From the cell containing the given text, extract its center point as (X, Y) coordinate. 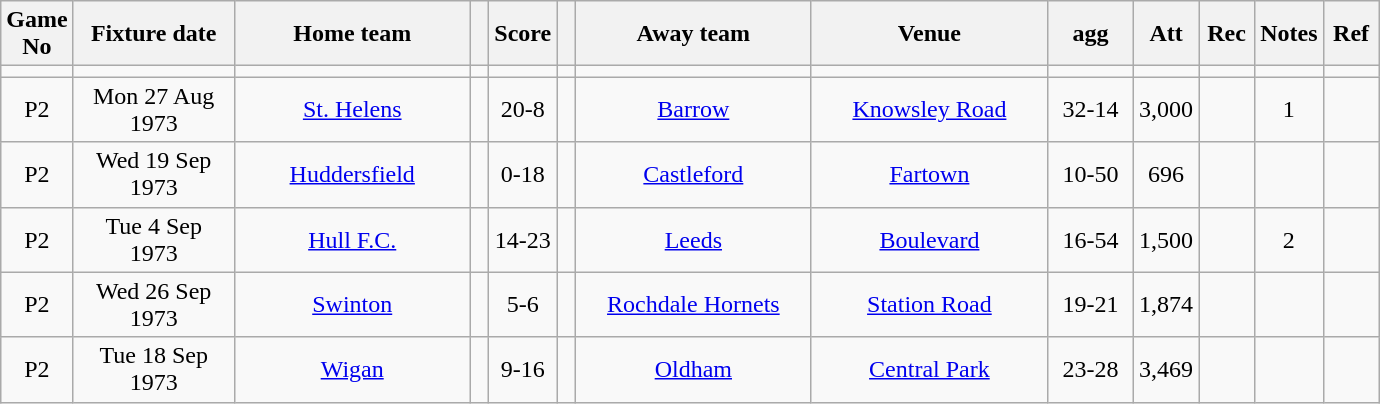
16-54 (1090, 240)
696 (1166, 174)
Tue 18 Sep 1973 (154, 370)
Boulevard (929, 240)
2 (1289, 240)
1,500 (1166, 240)
Away team (693, 34)
Oldham (693, 370)
Wed 19 Sep 1973 (154, 174)
20-8 (523, 110)
19-21 (1090, 304)
Wed 26 Sep 1973 (154, 304)
23-28 (1090, 370)
Fixture date (154, 34)
Ref (1351, 34)
Rec (1227, 34)
Notes (1289, 34)
Wigan (352, 370)
agg (1090, 34)
14-23 (523, 240)
Score (523, 34)
10-50 (1090, 174)
Barrow (693, 110)
5-6 (523, 304)
0-18 (523, 174)
Rochdale Hornets (693, 304)
1,874 (1166, 304)
Station Road (929, 304)
Home team (352, 34)
Castleford (693, 174)
Hull F.C. (352, 240)
Mon 27 Aug 1973 (154, 110)
9-16 (523, 370)
Huddersfield (352, 174)
Fartown (929, 174)
32-14 (1090, 110)
Tue 4 Sep 1973 (154, 240)
Leeds (693, 240)
Swinton (352, 304)
3,469 (1166, 370)
Knowsley Road (929, 110)
Venue (929, 34)
St. Helens (352, 110)
3,000 (1166, 110)
Central Park (929, 370)
Att (1166, 34)
1 (1289, 110)
Game No (37, 34)
